Pinpoint the cell where the given text exists, returning its (x, y) midpoint coordinate. 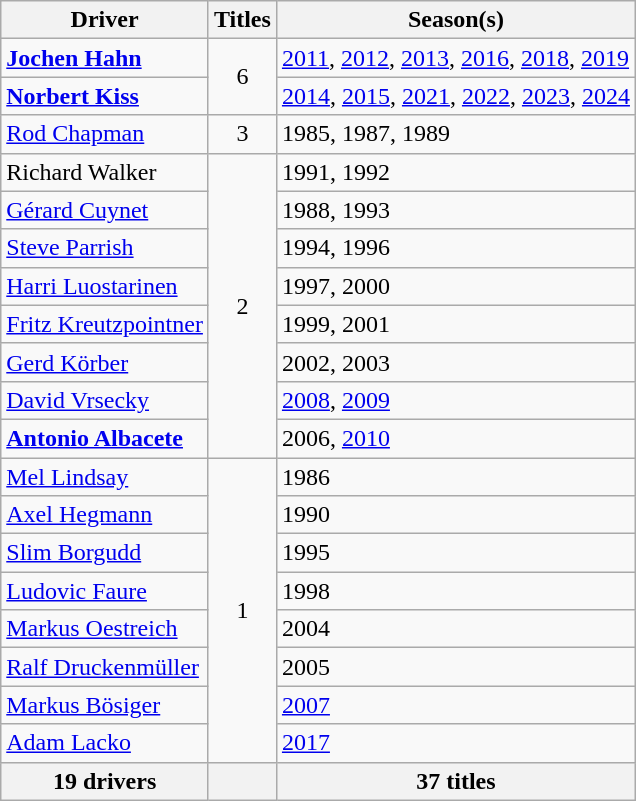
Harri Luostarinen (105, 286)
Fritz Kreutzpointner (105, 324)
6 (242, 77)
Markus Oestreich (105, 629)
Titles (242, 20)
1985, 1987, 1989 (456, 134)
Ludovic Faure (105, 591)
1997, 2000 (456, 286)
1990 (456, 515)
1986 (456, 477)
2006, 2010 (456, 438)
2002, 2003 (456, 362)
Markus Bösiger (105, 705)
Norbert Kiss (105, 96)
Jochen Hahn (105, 58)
1998 (456, 591)
2004 (456, 629)
Richard Walker (105, 172)
19 drivers (105, 781)
2017 (456, 743)
1988, 1993 (456, 210)
2014, 2015, 2021, 2022, 2023, 2024 (456, 96)
1994, 1996 (456, 248)
37 titles (456, 781)
2007 (456, 705)
Steve Parrish (105, 248)
Gerd Körber (105, 362)
Driver (105, 20)
Ralf Druckenmüller (105, 667)
2005 (456, 667)
1995 (456, 553)
Adam Lacko (105, 743)
2008, 2009 (456, 400)
David Vrsecky (105, 400)
Season(s) (456, 20)
1991, 1992 (456, 172)
Axel Hegmann (105, 515)
Rod Chapman (105, 134)
Mel Lindsay (105, 477)
1 (242, 610)
Slim Borgudd (105, 553)
3 (242, 134)
Antonio Albacete (105, 438)
1999, 2001 (456, 324)
2011, 2012, 2013, 2016, 2018, 2019 (456, 58)
2 (242, 305)
Gérard Cuynet (105, 210)
